Return (x, y) of the center of cell containing provided text 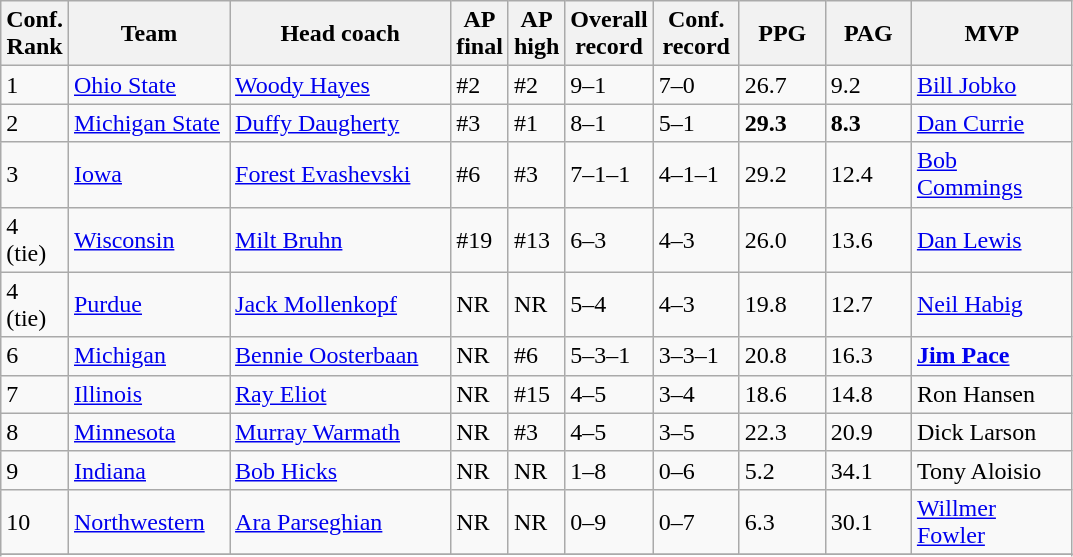
9 (35, 470)
7–1–1 (609, 174)
0–9 (609, 522)
30.1 (868, 522)
12.7 (868, 304)
1 (35, 85)
Neil Habig (992, 304)
20.8 (782, 356)
2 (35, 123)
#19 (480, 240)
Overall record (609, 34)
Duffy Daugherty (340, 123)
18.6 (782, 394)
3–4 (696, 394)
7–0 (696, 85)
9–1 (609, 85)
26.0 (782, 240)
12.4 (868, 174)
Jim Pace (992, 356)
Illinois (148, 394)
8–1 (609, 123)
Bob Hicks (340, 470)
Jack Mollenkopf (340, 304)
16.3 (868, 356)
Milt Bruhn (340, 240)
#1 (536, 123)
8 (35, 432)
AP high (536, 34)
#13 (536, 240)
8.3 (868, 123)
Bennie Oosterbaan (340, 356)
Ray Eliot (340, 394)
Team (148, 34)
5–3–1 (609, 356)
0–7 (696, 522)
Dan Currie (992, 123)
34.1 (868, 470)
MVP (992, 34)
6–3 (609, 240)
Purdue (148, 304)
20.9 (868, 432)
Bill Jobko (992, 85)
Minnesota (148, 432)
Northwestern (148, 522)
Indiana (148, 470)
29.3 (782, 123)
26.7 (782, 85)
19.8 (782, 304)
Conf. Rank (35, 34)
#15 (536, 394)
Ara Parseghian (340, 522)
Iowa (148, 174)
Michigan State (148, 123)
Tony Aloisio (992, 470)
Wisconsin (148, 240)
4–1–1 (696, 174)
PPG (782, 34)
10 (35, 522)
Murray Warmath (340, 432)
5–1 (696, 123)
13.6 (868, 240)
22.3 (782, 432)
6.3 (782, 522)
PAG (868, 34)
Conf. record (696, 34)
Ron Hansen (992, 394)
Ohio State (148, 85)
Michigan (148, 356)
3–5 (696, 432)
1–8 (609, 470)
9.2 (868, 85)
Willmer Fowler (992, 522)
AP final (480, 34)
Head coach (340, 34)
7 (35, 394)
6 (35, 356)
14.8 (868, 394)
Forest Evashevski (340, 174)
Woody Hayes (340, 85)
3–3–1 (696, 356)
29.2 (782, 174)
0–6 (696, 470)
5–4 (609, 304)
Dick Larson (992, 432)
5.2 (782, 470)
3 (35, 174)
Dan Lewis (992, 240)
Bob Commings (992, 174)
